Output the [x, y] coordinate of the center of the cell containing the given text.  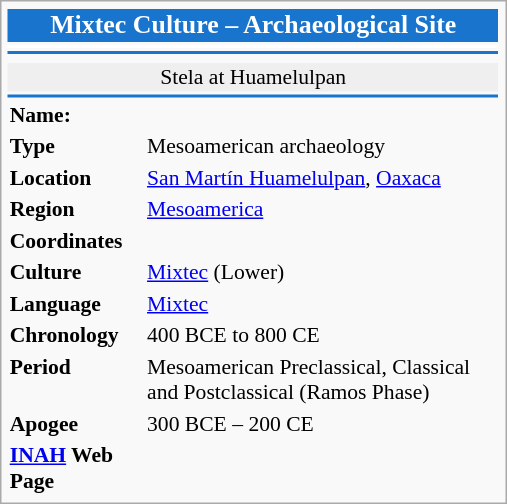
Mesoamerican archaeology [322, 146]
INAH Web Page [75, 468]
Type [75, 146]
Mesoamerican Preclassical, Classical and Postclassical (Ramos Phase) [322, 379]
Mixtec (Lower) [322, 272]
Location [75, 177]
Name: [75, 114]
400 BCE to 800 CE [322, 335]
Coordinates [75, 240]
Language [75, 303]
Mesoamerica [322, 209]
300 BCE – 200 CE [322, 423]
San Martín Huamelulpan, Oaxaca [322, 177]
Culture [75, 272]
Apogee [75, 423]
Mixtec [322, 303]
Mixtec Culture – Archaeological Site [253, 26]
Chronology [75, 335]
Period [75, 379]
Region [75, 209]
Stela at Huamelulpan [253, 77]
